Capture the cell that displays the provided text and extract its (x, y) central coordinate. 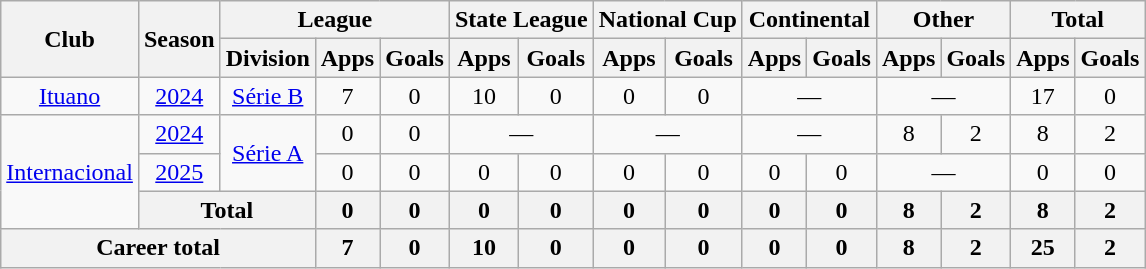
Internacional (70, 172)
Série A (268, 153)
25 (1043, 248)
17 (1043, 96)
Club (70, 39)
Career total (158, 248)
National Cup (668, 20)
Ituano (70, 96)
Other (943, 20)
League (334, 20)
Série B (268, 96)
Season (179, 39)
Continental (809, 20)
Division (268, 58)
2025 (179, 172)
State League (521, 20)
